Provide the (x, y) coordinate of the cell's center where the given text is located.  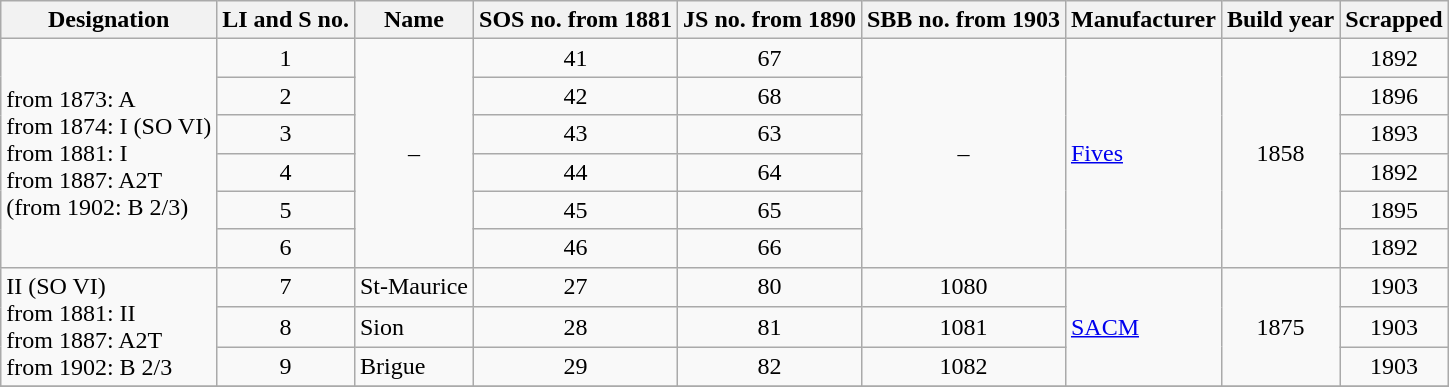
82 (770, 367)
JS no. from 1890 (770, 20)
SBB no. from 1903 (963, 20)
Sion (414, 327)
II (SO VI)from 1881: IIfrom 1887: A2Tfrom 1902: B 2/3 (109, 326)
41 (576, 58)
SACM (1143, 326)
43 (576, 134)
3 (286, 134)
63 (770, 134)
1 (286, 58)
45 (576, 210)
28 (576, 327)
LI and S no. (286, 20)
8 (286, 327)
St-Maurice (414, 287)
42 (576, 96)
SOS no. from 1881 (576, 20)
Build year (1280, 20)
66 (770, 248)
67 (770, 58)
1875 (1280, 326)
6 (286, 248)
68 (770, 96)
5 (286, 210)
1895 (1394, 210)
Fives (1143, 153)
44 (576, 172)
1082 (963, 367)
1858 (1280, 153)
Brigue (414, 367)
1893 (1394, 134)
27 (576, 287)
Manufacturer (1143, 20)
9 (286, 367)
46 (576, 248)
1896 (1394, 96)
Scrapped (1394, 20)
64 (770, 172)
81 (770, 327)
Designation (109, 20)
4 (286, 172)
80 (770, 287)
Name (414, 20)
1080 (963, 287)
65 (770, 210)
from 1873: Afrom 1874: I (SO VI)from 1881: Ifrom 1887: A2T(from 1902: B 2/3) (109, 153)
7 (286, 287)
29 (576, 367)
1081 (963, 327)
2 (286, 96)
